Output the (X, Y) coordinate of the center of the cell containing the given text.  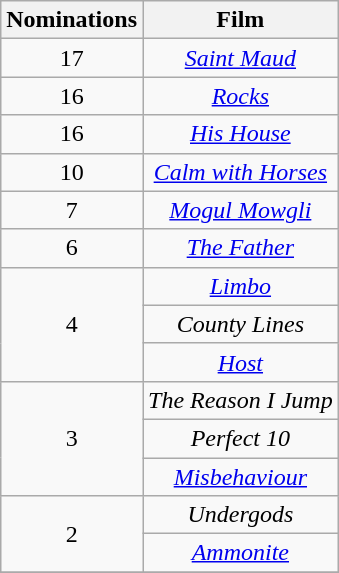
Limbo (240, 286)
Nominations (72, 20)
6 (72, 248)
The Reason I Jump (240, 400)
Ammonite (240, 553)
Calm with Horses (240, 172)
Mogul Mowgli (240, 210)
10 (72, 172)
4 (72, 324)
Film (240, 20)
His House (240, 134)
Host (240, 362)
3 (72, 438)
2 (72, 534)
Saint Maud (240, 58)
17 (72, 58)
7 (72, 210)
County Lines (240, 324)
Misbehaviour (240, 477)
The Father (240, 248)
Rocks (240, 96)
Perfect 10 (240, 438)
Undergods (240, 515)
